Find where the given text appears and provide that cell's center as [x, y] coordinate. 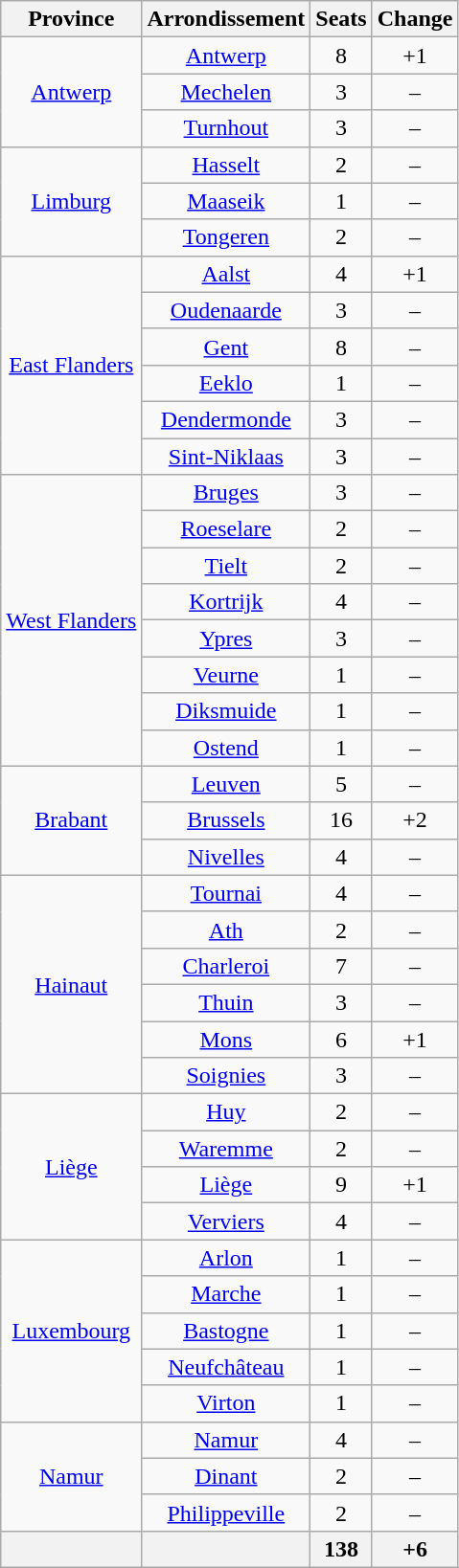
Oudenaarde [226, 310]
Luxembourg [71, 1331]
Hasselt [226, 165]
6 [341, 1039]
Bastogne [226, 1331]
16 [341, 820]
Thuin [226, 1002]
138 [341, 1549]
West Flanders [71, 620]
Limburg [71, 201]
Bruges [226, 493]
Brabant [71, 820]
Seats [341, 19]
Ypres [226, 638]
Soignies [226, 1076]
Arrondissement [226, 19]
Charleroi [226, 966]
7 [341, 966]
Aalst [226, 274]
Waremme [226, 1149]
Philippeville [226, 1512]
Brussels [226, 820]
Dinant [226, 1476]
Leuven [226, 784]
Kortrijk [226, 602]
Nivelles [226, 857]
Huy [226, 1112]
Diksmuide [226, 711]
East Flanders [71, 365]
Turnhout [226, 128]
+6 [415, 1549]
Sint-Niklaas [226, 457]
Roeselare [226, 529]
Tournai [226, 893]
Hainaut [71, 984]
Marche [226, 1294]
Tielt [226, 566]
9 [341, 1185]
Neufchâteau [226, 1367]
Ath [226, 930]
Arlon [226, 1258]
Veurne [226, 675]
Gent [226, 347]
Virton [226, 1403]
Change [415, 19]
Verviers [226, 1221]
Eeklo [226, 383]
Ostend [226, 748]
Mons [226, 1039]
Mechelen [226, 92]
Province [71, 19]
5 [341, 784]
+2 [415, 820]
Dendermonde [226, 419]
Maaseik [226, 201]
Tongeren [226, 237]
